Identify which cell holds the provided text, then report its [x, y] central coordinate. 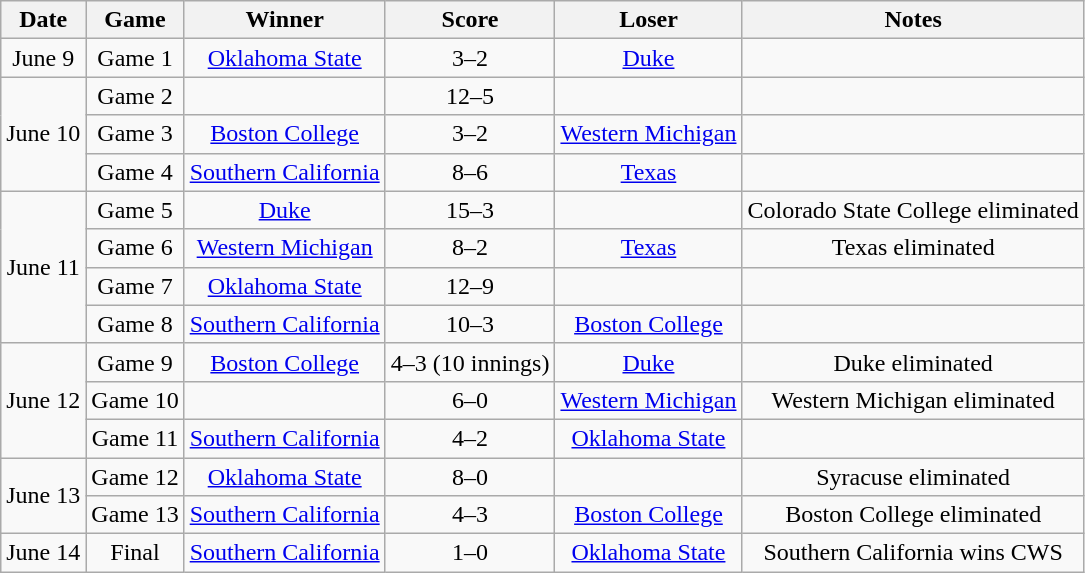
8–6 [470, 172]
10–3 [470, 324]
Game 6 [135, 248]
Game 4 [135, 172]
6–0 [470, 400]
Texas eliminated [913, 248]
Game 5 [135, 210]
Syracuse eliminated [913, 477]
Game 3 [135, 134]
12–9 [470, 286]
Date [44, 20]
Game 10 [135, 400]
Boston College eliminated [913, 515]
June 9 [44, 58]
June 13 [44, 496]
Southern California wins CWS [913, 553]
June 11 [44, 267]
Western Michigan eliminated [913, 400]
Duke eliminated [913, 362]
1–0 [470, 553]
4–3 (10 innings) [470, 362]
Colorado State College eliminated [913, 210]
June 12 [44, 400]
Winner [284, 20]
Score [470, 20]
4–2 [470, 438]
Game 2 [135, 96]
Game 12 [135, 477]
June 14 [44, 553]
Game 8 [135, 324]
Game [135, 20]
12–5 [470, 96]
15–3 [470, 210]
Game 11 [135, 438]
Loser [648, 20]
8–0 [470, 477]
Game 9 [135, 362]
8–2 [470, 248]
June 10 [44, 134]
Game 1 [135, 58]
Game 7 [135, 286]
Game 13 [135, 515]
4–3 [470, 515]
Final [135, 553]
Notes [913, 20]
